Locate the cell with the specified text and output its [x, y] center coordinate. 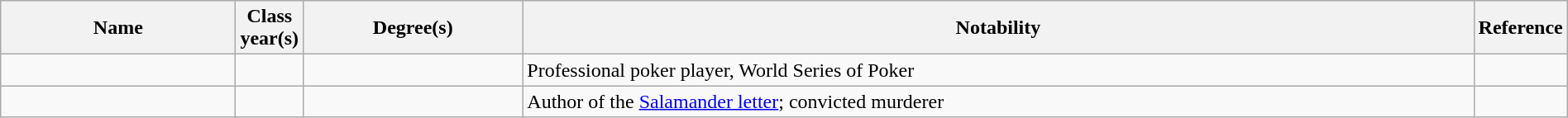
Name [118, 28]
Class year(s) [270, 28]
Notability [998, 28]
Reference [1520, 28]
Degree(s) [414, 28]
Author of the Salamander letter; convicted murderer [998, 101]
Professional poker player, World Series of Poker [998, 70]
